Find where the given text appears and provide that cell's center as [X, Y] coordinate. 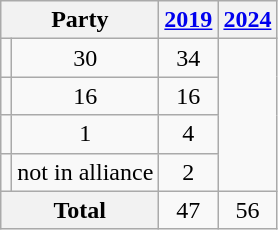
4 [188, 134]
Total [80, 210]
1 [86, 134]
2 [188, 172]
47 [188, 210]
not in alliance [86, 172]
2019 [188, 20]
30 [86, 58]
Party [80, 20]
2024 [248, 20]
34 [188, 58]
56 [248, 210]
